Pinpoint the cell where the given text exists, returning its [X, Y] midpoint coordinate. 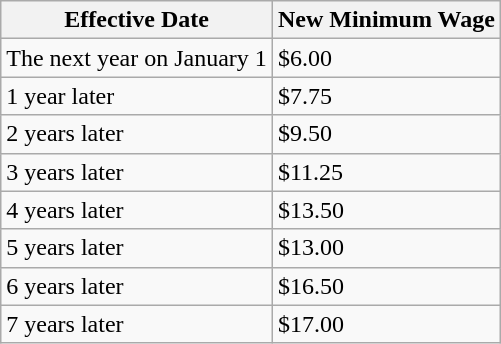
$16.50 [386, 286]
New Minimum Wage [386, 20]
$13.50 [386, 210]
$6.00 [386, 58]
$13.00 [386, 248]
$9.50 [386, 134]
5 years later [137, 248]
The next year on January 1 [137, 58]
2 years later [137, 134]
4 years later [137, 210]
1 year later [137, 96]
6 years later [137, 286]
Effective Date [137, 20]
$7.75 [386, 96]
3 years later [137, 172]
7 years later [137, 324]
$11.25 [386, 172]
$17.00 [386, 324]
